Pinpoint the cell where the given text exists, returning its [X, Y] midpoint coordinate. 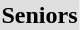
Seniors [40, 15]
